Return (x, y) of the center of cell containing provided text 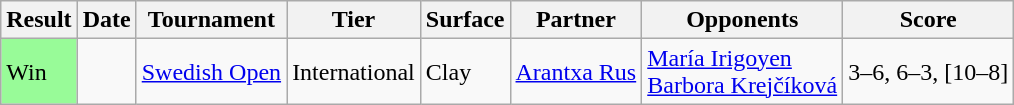
Swedish Open (211, 72)
Win (39, 72)
3–6, 6–3, [10–8] (928, 72)
Partner (576, 20)
Result (39, 20)
Clay (465, 72)
Tournament (211, 20)
Tier (354, 20)
María Irigoyen Barbora Krejčíková (742, 72)
Surface (465, 20)
Arantxa Rus (576, 72)
Opponents (742, 20)
Date (106, 20)
Score (928, 20)
International (354, 72)
